For the text-containing cell, return its midpoint in (x, y) coordinate format. 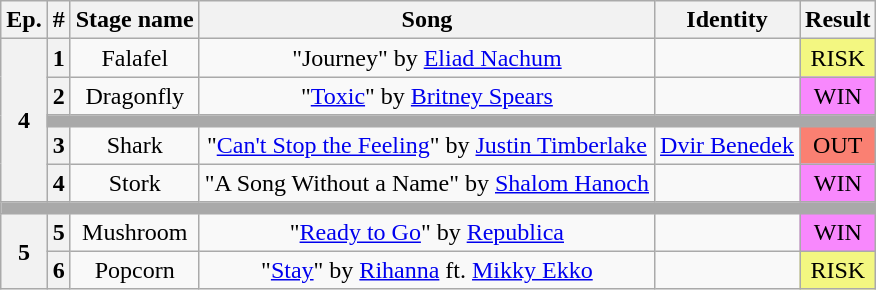
Song (426, 20)
2 (58, 96)
6 (58, 270)
OUT (838, 145)
"Stay" by Rihanna ft. Mikky Ekko (426, 270)
Dvir Benedek (728, 145)
"Journey" by Eliad Nachum (426, 58)
3 (58, 145)
# (58, 20)
Stage name (134, 20)
Dragonfly (134, 96)
"Ready to Go" by Republica (426, 232)
Mushroom (134, 232)
Stork (134, 183)
"Toxic" by Britney Spears (426, 96)
1 (58, 58)
Popcorn (134, 270)
Shark (134, 145)
Falafel (134, 58)
Result (838, 20)
"A Song Without a Name" by Shalom Hanoch (426, 183)
"Can't Stop the Feeling" by Justin Timberlake (426, 145)
Ep. (24, 20)
Identity (728, 20)
